Return [x, y] of the center of cell containing provided text 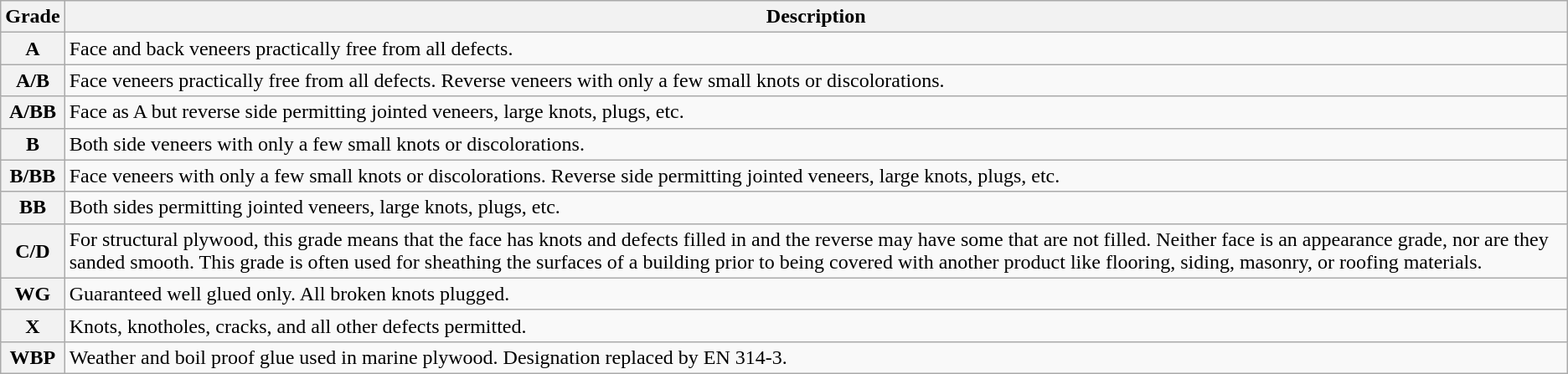
X [33, 325]
A [33, 49]
WBP [33, 357]
Face and back veneers practically free from all defects. [816, 49]
B/BB [33, 176]
Both sides permitting jointed veneers, large knots, plugs, etc. [816, 207]
Guaranteed well glued only. All broken knots plugged. [816, 294]
B [33, 144]
Face veneers practically free from all defects. Reverse veneers with only a few small knots or discolorations. [816, 80]
Description [816, 17]
Face veneers with only a few small knots or discolorations. Reverse side permitting jointed veneers, large knots, plugs, etc. [816, 176]
Knots, knotholes, cracks, and all other defects permitted. [816, 325]
Weather and boil proof glue used in marine plywood. Designation replaced by EN 314-3. [816, 357]
Face as A but reverse side permitting jointed veneers, large knots, plugs, etc. [816, 112]
Grade [33, 17]
BB [33, 207]
A/B [33, 80]
C/D [33, 251]
Both side veneers with only a few small knots or discolorations. [816, 144]
WG [33, 294]
A/BB [33, 112]
